Search for the cell housing the specified text and yield its (x, y) center coordinate. 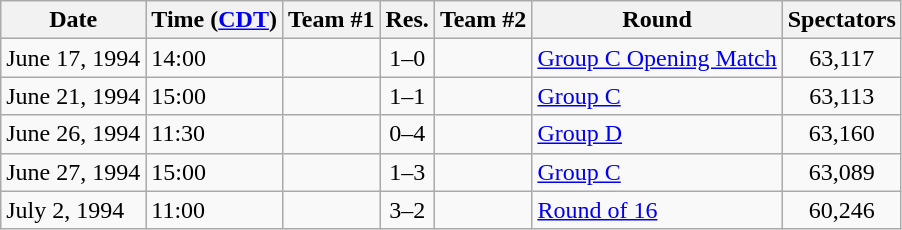
Round (657, 20)
11:00 (214, 210)
Res. (407, 20)
11:30 (214, 134)
3–2 (407, 210)
June 21, 1994 (74, 96)
60,246 (842, 210)
Date (74, 20)
1–3 (407, 172)
Round of 16 (657, 210)
July 2, 1994 (74, 210)
Time (CDT) (214, 20)
June 26, 1994 (74, 134)
63,160 (842, 134)
63,089 (842, 172)
June 27, 1994 (74, 172)
63,113 (842, 96)
0–4 (407, 134)
June 17, 1994 (74, 58)
1–1 (407, 96)
Group C Opening Match (657, 58)
Team #2 (483, 20)
Group D (657, 134)
Team #1 (331, 20)
63,117 (842, 58)
1–0 (407, 58)
Spectators (842, 20)
14:00 (214, 58)
